Detect which cell encompasses the target text, then output its [x, y] center coordinate. 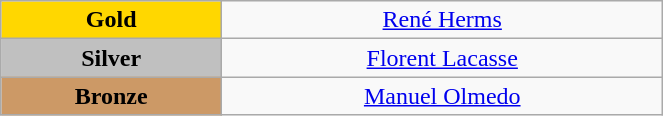
Silver [112, 58]
René Herms [442, 20]
Gold [112, 20]
Bronze [112, 96]
Manuel Olmedo [442, 96]
Florent Lacasse [442, 58]
